Extract the [X, Y] coordinate from the center of the cell holding the provided text.  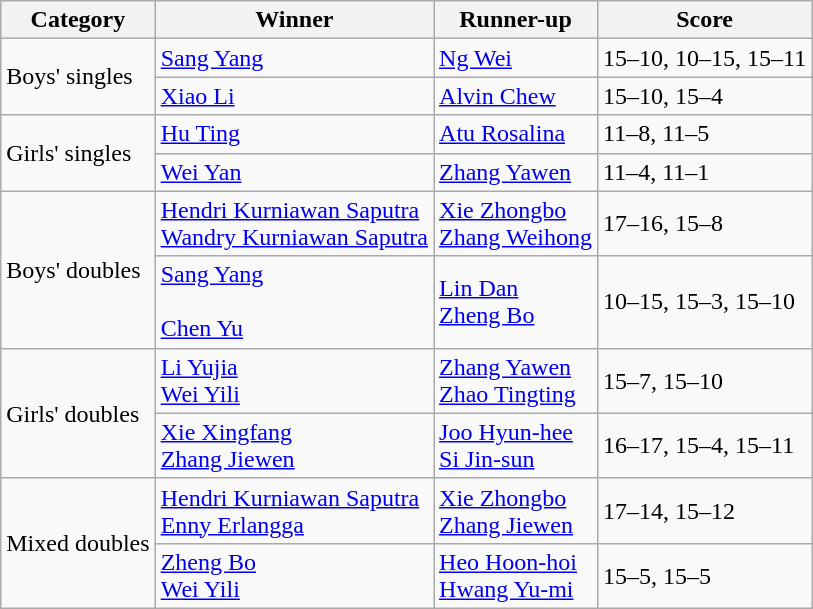
11–8, 11–5 [705, 134]
Category [78, 20]
Boys' singles [78, 77]
Li Yujia Wei Yili [294, 380]
Wei Yan [294, 172]
Hendri Kurniawan Saputra Wandry Kurniawan Saputra [294, 224]
Ng Wei [516, 58]
Girls' singles [78, 153]
15–5, 15–5 [705, 576]
11–4, 11–1 [705, 172]
Xiao Li [294, 96]
Sang Yang Chen Yu [294, 302]
Xie Zhongbo Zhang Weihong [516, 224]
16–17, 15–4, 15–11 [705, 446]
Zheng Bo Wei Yili [294, 576]
10–15, 15–3, 15–10 [705, 302]
Boys' doubles [78, 270]
Hendri Kurniawan Saputra Enny Erlangga [294, 510]
Score [705, 20]
Xie Xingfang Zhang Jiewen [294, 446]
17–16, 15–8 [705, 224]
Winner [294, 20]
Runner-up [516, 20]
Mixed doubles [78, 543]
Zhang Yawen Zhao Tingting [516, 380]
Xie Zhongbo Zhang Jiewen [516, 510]
Heo Hoon-hoi Hwang Yu-mi [516, 576]
Lin Dan Zheng Bo [516, 302]
Alvin Chew [516, 96]
Atu Rosalina [516, 134]
15–10, 10–15, 15–11 [705, 58]
17–14, 15–12 [705, 510]
Zhang Yawen [516, 172]
Girls' doubles [78, 413]
Hu Ting [294, 134]
15–10, 15–4 [705, 96]
Sang Yang [294, 58]
Joo Hyun-hee Si Jin-sun [516, 446]
15–7, 15–10 [705, 380]
